Pinpoint the cell where the given text exists, returning its [x, y] midpoint coordinate. 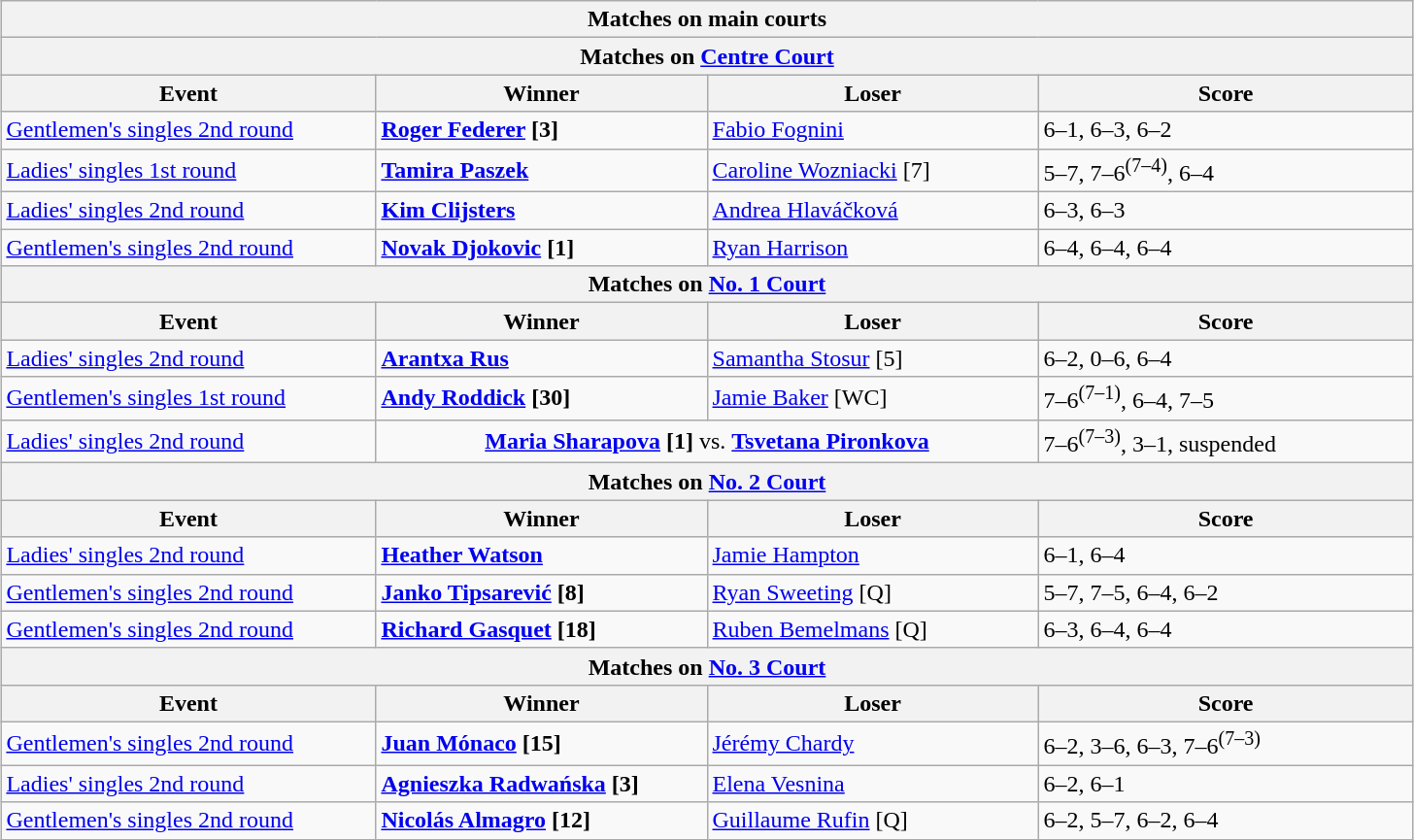
6–2, 3–6, 6–3, 7–6(7–3) [1226, 744]
Agnieszka Radwańska [3] [542, 784]
Kim Clijsters [542, 211]
Juan Mónaco [15] [542, 744]
Arantxa Rus [542, 358]
6–2, 0–6, 6–4 [1226, 358]
7–6(7–1), 6–4, 7–5 [1226, 398]
6–4, 6–4, 6–4 [1226, 248]
Novak Djokovic [1] [542, 248]
Fabio Fognini [872, 130]
6–2, 6–1 [1226, 784]
Jérémy Chardy [872, 744]
Caroline Wozniacki [7] [872, 171]
Gentlemen's singles 1st round [188, 398]
Tamira Paszek [542, 171]
Jamie Baker [WC] [872, 398]
6–3, 6–3 [1226, 211]
6–2, 5–7, 6–2, 6–4 [1226, 821]
5–7, 7–6(7–4), 6–4 [1226, 171]
Andy Roddick [30] [542, 398]
Ryan Harrison [872, 248]
Maria Sharapova [1] vs. Tsvetana Pironkova [707, 441]
Heather Watson [542, 555]
Guillaume Rufin [Q] [872, 821]
Matches on No. 2 Court [707, 482]
Nicolás Almagro [12] [542, 821]
Janko Tipsarević [8] [542, 592]
Matches on No. 1 Court [707, 285]
Jamie Hampton [872, 555]
Ladies' singles 1st round [188, 171]
6–1, 6–4 [1226, 555]
6–1, 6–3, 6–2 [1226, 130]
Elena Vesnina [872, 784]
Matches on main courts [707, 19]
Matches on No. 3 Court [707, 666]
6–3, 6–4, 6–4 [1226, 629]
Ryan Sweeting [Q] [872, 592]
Matches on Centre Court [707, 56]
Roger Federer [3] [542, 130]
7–6(7–3), 3–1, suspended [1226, 441]
5–7, 7–5, 6–4, 6–2 [1226, 592]
Ruben Bemelmans [Q] [872, 629]
Samantha Stosur [5] [872, 358]
Andrea Hlaváčková [872, 211]
Richard Gasquet [18] [542, 629]
